Search for the cell housing the specified text and yield its (X, Y) center coordinate. 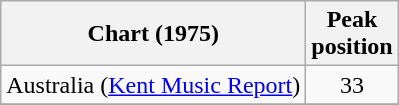
Peakposition (352, 34)
Australia (Kent Music Report) (154, 85)
Chart (1975) (154, 34)
33 (352, 85)
